Detect which cell encompasses the target text, then output its [X, Y] center coordinate. 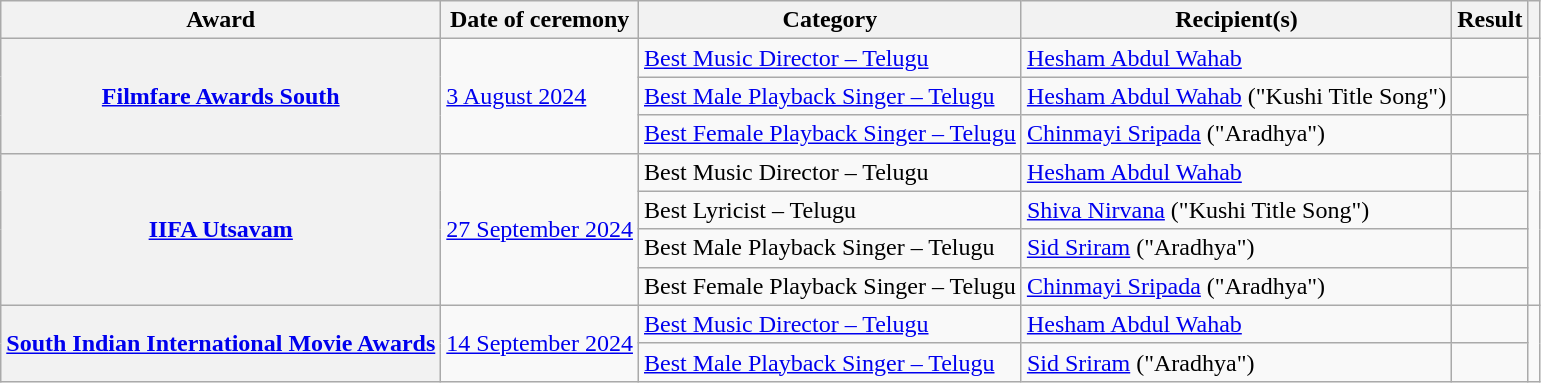
Date of ceremony [540, 20]
Category [830, 20]
Shiva Nirvana ("Kushi Title Song") [1236, 210]
Award [221, 20]
Filmfare Awards South [221, 96]
Recipient(s) [1236, 20]
27 September 2024 [540, 229]
14 September 2024 [540, 343]
IIFA Utsavam [221, 229]
Result [1490, 20]
Best Lyricist – Telugu [830, 210]
Hesham Abdul Wahab ("Kushi Title Song") [1236, 96]
3 August 2024 [540, 96]
South Indian International Movie Awards [221, 343]
